Return the (x, y) coordinate for the center point of the cell that contains the specified text.  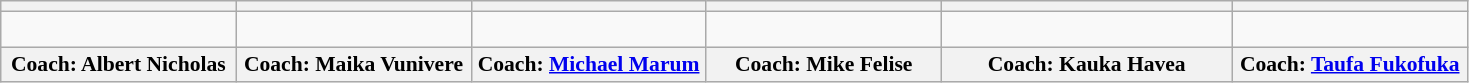
Coach: Kauka Havea (1086, 65)
Coach: Albert Nicholas (118, 65)
Coach: Mike Felise (824, 65)
Coach: Michael Marum (588, 65)
Coach: Maika Vunivere (354, 65)
Coach: Taufa Fukofuka (1350, 65)
